Provide the (X, Y) coordinate of the cell's center where the given text is located.  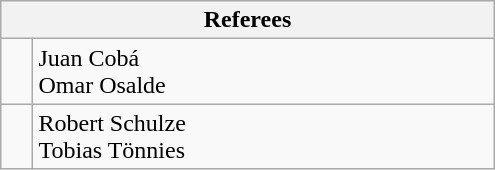
Referees (248, 20)
Juan CobáOmar Osalde (264, 72)
Robert SchulzeTobias Tönnies (264, 136)
